Detect which cell encompasses the target text, then output its (X, Y) center coordinate. 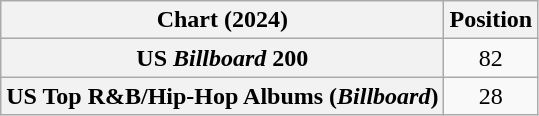
Position (491, 20)
82 (491, 58)
US Top R&B/Hip-Hop Albums (Billboard) (222, 96)
Chart (2024) (222, 20)
28 (491, 96)
US Billboard 200 (222, 58)
